Extract the [X, Y] coordinate from the center of the cell holding the provided text.  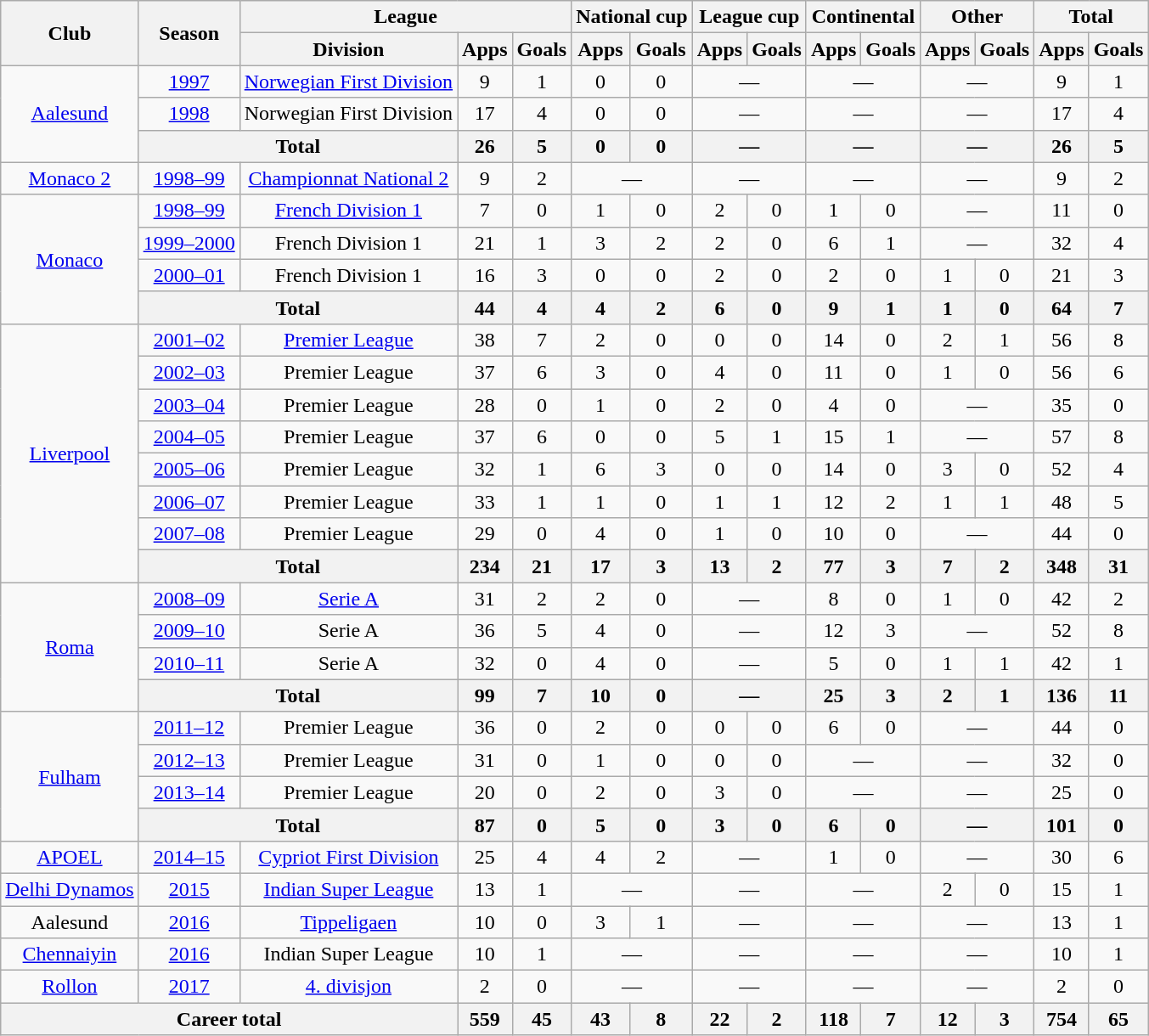
65 [1118, 1019]
43 [600, 1019]
2000–01 [189, 275]
Other [977, 17]
45 [542, 1019]
2008–09 [189, 599]
Tippeligaen [348, 921]
2009–10 [189, 631]
Delhi Dynamos [70, 889]
2005–06 [189, 470]
Monaco [70, 259]
2010–11 [189, 663]
2011–12 [189, 728]
57 [1062, 437]
559 [485, 1019]
87 [485, 825]
Fulham [70, 776]
2007–08 [189, 534]
35 [1062, 405]
38 [485, 340]
Chennaiyin [70, 954]
Division [348, 49]
2002–03 [189, 372]
Roma [70, 647]
League cup [749, 17]
Rollon [70, 987]
League [406, 17]
1998 [189, 114]
2015 [189, 889]
348 [1062, 566]
2006–07 [189, 502]
48 [1062, 502]
4. divisjon [348, 987]
Cypriot First Division [348, 857]
Career total [229, 1019]
101 [1062, 825]
Continental [863, 17]
2004–05 [189, 437]
28 [485, 405]
APOEL [70, 857]
1997 [189, 82]
2017 [189, 987]
1999–2000 [189, 243]
118 [833, 1019]
64 [1062, 307]
2012–13 [189, 760]
29 [485, 534]
136 [1062, 695]
2014–15 [189, 857]
Championnat National 2 [348, 178]
33 [485, 502]
National cup [632, 17]
Club [70, 33]
Liverpool [70, 453]
Season [189, 33]
30 [1062, 857]
99 [485, 695]
16 [485, 275]
Monaco 2 [70, 178]
77 [833, 566]
2001–02 [189, 340]
754 [1062, 1019]
234 [485, 566]
22 [719, 1019]
2013–14 [189, 792]
2003–04 [189, 405]
20 [485, 792]
